Determine the (x, y) coordinate at the center of the cell enclosing the given text.  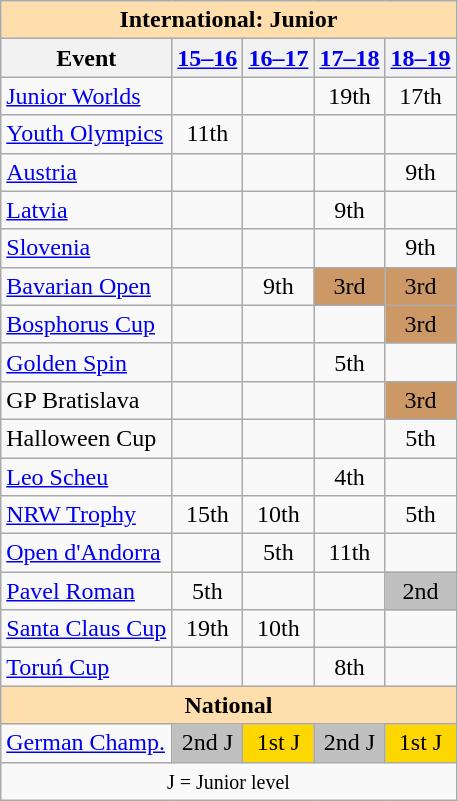
Junior Worlds (86, 96)
German Champ. (86, 743)
GP Bratislava (86, 400)
Golden Spin (86, 362)
17th (420, 96)
15–16 (208, 58)
Bosphorus Cup (86, 324)
4th (350, 477)
J = Junior level (228, 781)
Bavarian Open (86, 286)
Austria (86, 172)
Toruń Cup (86, 667)
Pavel Roman (86, 591)
8th (350, 667)
Halloween Cup (86, 438)
International: Junior (228, 20)
Santa Claus Cup (86, 629)
16–17 (278, 58)
National (228, 705)
Open d'Andorra (86, 553)
Event (86, 58)
Youth Olympics (86, 134)
15th (208, 515)
Latvia (86, 210)
2nd (420, 591)
NRW Trophy (86, 515)
Leo Scheu (86, 477)
17–18 (350, 58)
Slovenia (86, 248)
18–19 (420, 58)
